From the cell containing the given text, extract its center point as (X, Y) coordinate. 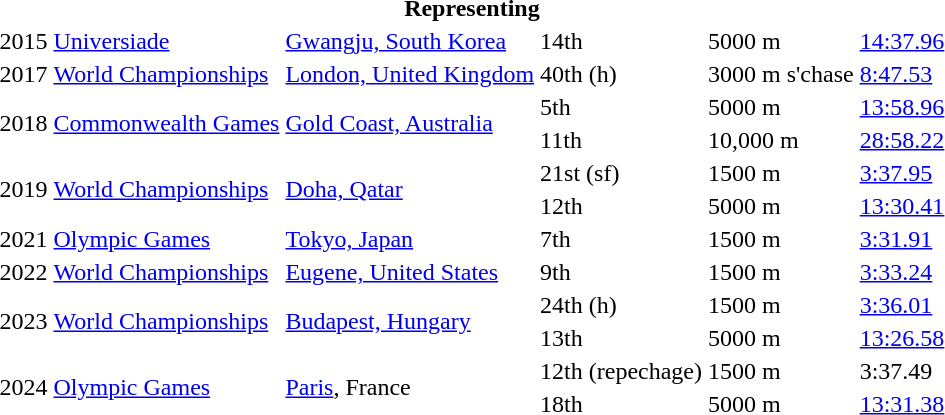
10,000 m (782, 140)
12th (622, 206)
12th (repechage) (622, 371)
13th (622, 338)
24th (h) (622, 305)
Budapest, Hungary (410, 322)
Doha, Qatar (410, 190)
Universiade (166, 41)
40th (h) (622, 74)
Commonwealth Games (166, 124)
21st (sf) (622, 173)
14th (622, 41)
7th (622, 239)
Olympic Games (166, 239)
Gwangju, South Korea (410, 41)
Gold Coast, Australia (410, 124)
11th (622, 140)
9th (622, 272)
Eugene, United States (410, 272)
London, United Kingdom (410, 74)
5th (622, 107)
Tokyo, Japan (410, 239)
3000 m s'chase (782, 74)
